Return the (X, Y) coordinate for the center point of the cell that contains the specified text.  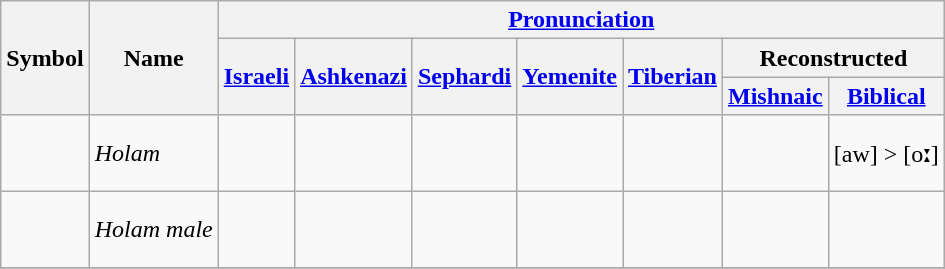
Pronunciation (581, 20)
Yemenite (570, 77)
Ashkenazi (354, 77)
Mishnaic (775, 96)
Israeli (256, 77)
Sephardi (464, 77)
Holam (154, 153)
[aw] > [oː] (886, 153)
Holam male (154, 229)
Biblical (886, 96)
Symbol (45, 58)
Name (154, 58)
Reconstructed (833, 58)
Tiberian (672, 77)
